Scan for the cell matching the given text and deliver its (X, Y) coordinate at center. 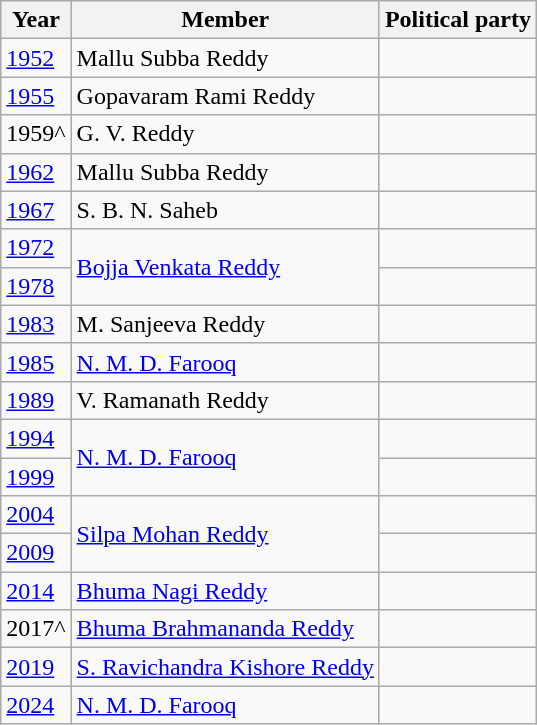
1967 (36, 210)
1999 (36, 477)
Year (36, 20)
Member (225, 20)
1978 (36, 286)
2009 (36, 553)
Gopavaram Rami Reddy (225, 96)
S. Ravichandra Kishore Reddy (225, 667)
G. V. Reddy (225, 134)
1983 (36, 324)
1952 (36, 58)
S. B. N. Saheb (225, 210)
V. Ramanath Reddy (225, 400)
1994 (36, 438)
1959^ (36, 134)
2024 (36, 705)
1972 (36, 248)
1955 (36, 96)
1985 (36, 362)
2019 (36, 667)
Political party (458, 20)
2004 (36, 515)
2017^ (36, 629)
1962 (36, 172)
Bhuma Nagi Reddy (225, 591)
Bhuma Brahmananda Reddy (225, 629)
Silpa Mohan Reddy (225, 534)
M. Sanjeeva Reddy (225, 324)
Bojja Venkata Reddy (225, 267)
1989 (36, 400)
2014 (36, 591)
